Identify which cell holds the provided text, then report its [x, y] central coordinate. 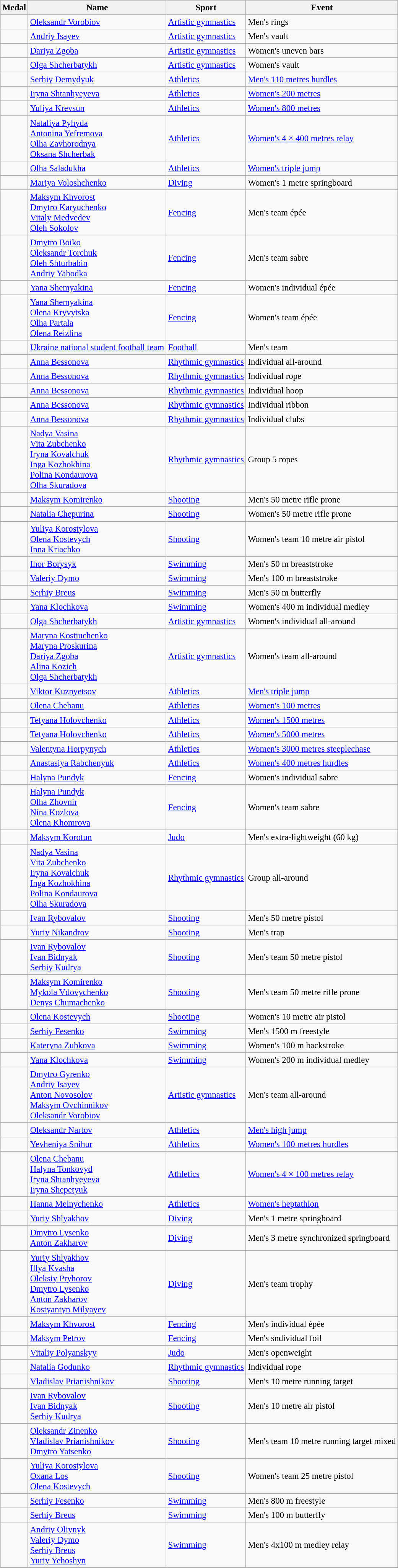
Women's 1 metre springboard [322, 183]
Men's trap [322, 932]
Women's 50 metre rifle prone [322, 514]
Group 5 ropes [322, 459]
Iryna Shtanhyeyeva [97, 94]
Men's 1500 m freestyle [322, 1031]
Men's 50 m butterfly [322, 592]
Women's individual sabre [322, 778]
Olena Kostevych [97, 1017]
Women's individual épée [322, 288]
Women's individual all-around [322, 621]
Sport [206, 8]
Ukraine national student football team [97, 348]
Men's 110 metres hurdles [322, 80]
Men's team all-around [322, 1095]
Dmytro BoikoOleksandr TorchukOleh ShturbabinAndriy Yahodka [97, 258]
Men's team trophy [322, 1284]
Women's 10 metre air pistol [322, 1017]
Men's team [322, 348]
Maksym Korotun [97, 837]
Yuliya KorostylovaOxana LosOlena Kostevych [97, 1476]
Maksym Khvorost [97, 1324]
Women's 1500 metres [322, 720]
Women's 5000 metres [322, 734]
Men's 50 m breaststroke [322, 564]
Men's 4x100 m medley relay [322, 1545]
Yana Shemyakina [97, 288]
Medal [15, 8]
Men's team 50 metre rifle prone [322, 992]
Maryna KostiuchenkoMaryna ProskurinaDariya ZgobaAlina KozichOlga Shcherbatykh [97, 656]
Yana ShemyakinaOlena KryvytskaOlha PartalaOlena Reizlina [97, 318]
Women's team sabre [322, 808]
Dariya Zgoba [97, 51]
Men's 100 m breaststroke [322, 578]
Dmytro LysenkoAnton Zakharov [97, 1238]
Women's 400 metres hurdles [322, 763]
Individual all-around [322, 362]
Name [97, 8]
Halyna Pundyk [97, 778]
Vitaliy Polyanskyy [97, 1353]
Women's heptathlon [322, 1204]
Men's team sabre [322, 258]
Valeriy Dymo [97, 578]
Men's extra-lightweight (60 kg) [322, 837]
Women's 200 metres [322, 94]
Men's 10 metre running target [322, 1381]
Oleksandr Vorobiov [97, 22]
Yevheniya Snihur [97, 1144]
Yuriy ShlyakhovIllya KvashaOleksiy PryhorovDmytro LysenkoAnton ZakharovKostyantyn Milyayev [97, 1284]
Yuriy Nikandrov [97, 932]
Men's triple jump [322, 691]
Women's uneven bars [322, 51]
Andriy OliynykValeriy DymoSerhiy BreusYuriy Yehoshyn [97, 1545]
Women's team all-around [322, 656]
Men's 100 m butterfly [322, 1515]
Men's 50 metre rifle prone [322, 500]
Event [322, 8]
Dmytro GyrenkoAndriy IsayevAnton NovosolovMaksym OvchinnikovOleksandr Vorobiov [97, 1095]
Football [206, 348]
Oleksandr Nartov [97, 1130]
Maksym Petrov [97, 1338]
Hanna Melnychenko [97, 1204]
Women's 100 m backstroke [322, 1046]
Women's 200 m individual medley [322, 1060]
Olena ChebanuHalyna TonkovydIryna ShtanhyeyevaIryna Shepetyuk [97, 1174]
Yuliya KorostylovaOlena KostevychInna Kriachko [97, 539]
Natalia Chepurina [97, 514]
Women's 100 metres [322, 706]
Mariya Voloshchenko [97, 183]
Vladislav Prianishnikov [97, 1381]
Yuriy Shlyakhov [97, 1219]
Men's 1 metre springboard [322, 1219]
Men's team 10 metre running target mixed [322, 1441]
Individual hoop [322, 391]
Women's 800 metres [322, 108]
Nataliya PyhydaAntonina YefremovaOlha ZavhorodnyaOksana Shcherbak [97, 139]
Individual ribbon [322, 405]
Group all-around [322, 878]
Valentyna Horpynych [97, 749]
Men's 800 m freestyle [322, 1501]
Men's rings [322, 22]
Serhiy Demydyuk [97, 80]
Women's 400 m individual medley [322, 607]
Ihor Borysyk [97, 564]
Kateryna Zubkova [97, 1046]
Anastasiya Rabchenyuk [97, 763]
Men's team épée [322, 212]
Women's 3000 metres steeplechase [322, 749]
Women's 4 × 100 metres relay [322, 1174]
Natalia Godunko [97, 1367]
Men's openweight [322, 1353]
Individual clubs [322, 419]
Men's 10 metre air pistol [322, 1406]
Viktor Kuznyetsov [97, 691]
Olha Saladukha [97, 168]
Men's vault [322, 36]
Women's vault [322, 65]
Men's team 50 metre pistol [322, 957]
Women's team épée [322, 318]
Women's 100 metres hurdles [322, 1144]
Men's individual épée [322, 1324]
Men's 3 metre synchronized springboard [322, 1238]
Women's triple jump [322, 168]
Women's team 25 metre pistol [322, 1476]
Women's team 10 metre air pistol [322, 539]
Men's sndividual foil [322, 1338]
Yuliya Krevsun [97, 108]
Maksym KomirenkoMykola VdovychenkoDenys Chumachenko [97, 992]
Olena Chebanu [97, 706]
Oleksandr ZinenkoVladislav PrianishnikovDmytro Yatsenko [97, 1441]
Maksym Komirenko [97, 500]
Ivan Rybovalov [97, 918]
Men's high jump [322, 1130]
Maksym KhvorostDmytro KaryuchenkoVitaly MedvedevOleh Sokolov [97, 212]
Halyna PundykOlha ZhovnirNina KozlovaOlena Khomrova [97, 808]
Men's 50 metre pistol [322, 918]
Andriy Isayev [97, 36]
Women's 4 × 400 metres relay [322, 139]
